Extract the [X, Y] coordinate from the center of the cell holding the provided text.  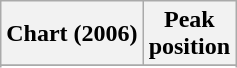
Peakposition [189, 34]
Chart (2006) [72, 34]
